Extract the [x, y] coordinate from the center of the cell holding the provided text.  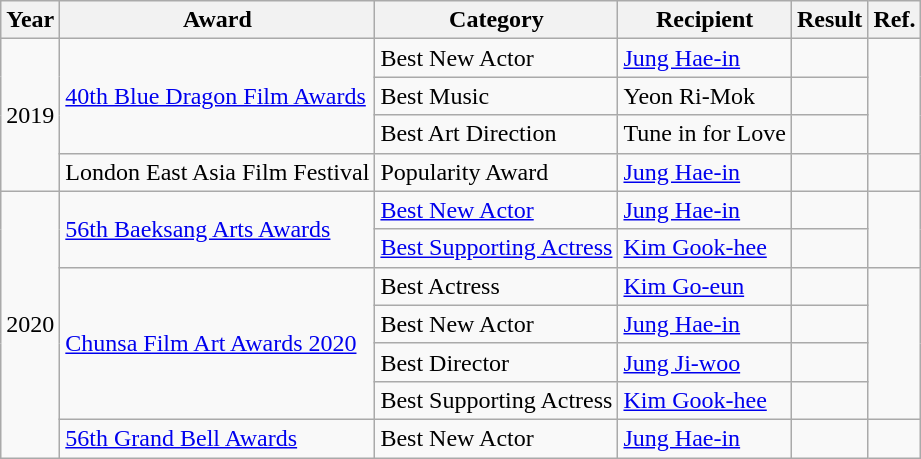
Recipient [705, 20]
Yeon Ri-Mok [705, 96]
Chunsa Film Art Awards 2020 [218, 343]
Ref. [894, 20]
Jung Ji-woo [705, 362]
Result [829, 20]
Year [30, 20]
40th Blue Dragon Film Awards [218, 96]
2019 [30, 115]
Best Music [496, 96]
Best Art Direction [496, 134]
Popularity Award [496, 172]
56th Baeksang Arts Awards [218, 229]
Category [496, 20]
Best Actress [496, 286]
Best Director [496, 362]
London East Asia Film Festival [218, 172]
Kim Go-eun [705, 286]
56th Grand Bell Awards [218, 438]
Tune in for Love [705, 134]
2020 [30, 324]
Award [218, 20]
